Return [x, y] of the center of cell containing provided text 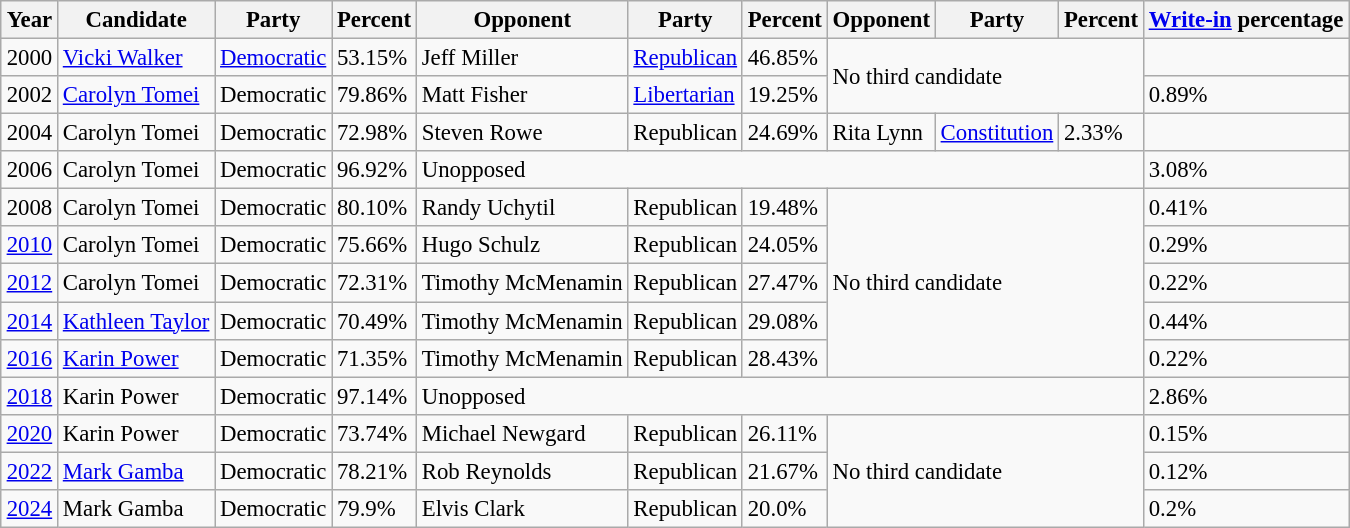
Jeff Miller [522, 57]
2024 [29, 508]
0.41% [1246, 208]
24.05% [784, 245]
2016 [29, 358]
Constitution [996, 133]
2010 [29, 245]
0.89% [1246, 95]
70.49% [374, 321]
72.31% [374, 283]
24.69% [784, 133]
2006 [29, 170]
96.92% [374, 170]
28.43% [784, 358]
72.98% [374, 133]
0.12% [1246, 471]
2014 [29, 321]
0.29% [1246, 245]
78.21% [374, 471]
Libertarian [685, 95]
2020 [29, 433]
Steven Rowe [522, 133]
2.86% [1246, 396]
79.9% [374, 508]
19.25% [784, 95]
26.11% [784, 433]
97.14% [374, 396]
Matt Fisher [522, 95]
75.66% [374, 245]
46.85% [784, 57]
2.33% [1102, 133]
29.08% [784, 321]
Rob Reynolds [522, 471]
2022 [29, 471]
3.08% [1246, 170]
80.10% [374, 208]
Randy Uchytil [522, 208]
20.0% [784, 508]
19.48% [784, 208]
2018 [29, 396]
Year [29, 20]
Write-in percentage [1246, 20]
2002 [29, 95]
0.15% [1246, 433]
Rita Lynn [881, 133]
Candidate [136, 20]
0.44% [1246, 321]
Vicki Walker [136, 57]
2000 [29, 57]
0.2% [1246, 508]
71.35% [374, 358]
2012 [29, 283]
73.74% [374, 433]
Hugo Schulz [522, 245]
79.86% [374, 95]
Kathleen Taylor [136, 321]
27.47% [784, 283]
2008 [29, 208]
21.67% [784, 471]
Michael Newgard [522, 433]
Elvis Clark [522, 508]
53.15% [374, 57]
2004 [29, 133]
